From the cell containing the given text, extract its center point as [X, Y] coordinate. 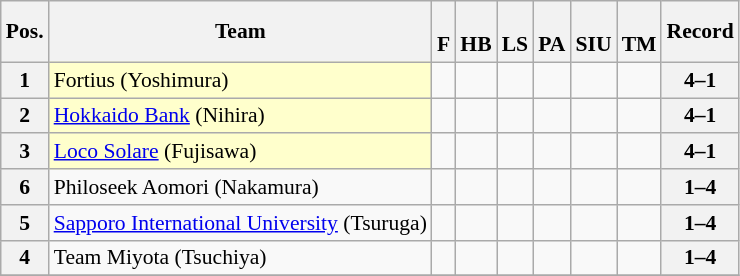
HB [476, 32]
4 [25, 258]
Hokkaido Bank (Nihira) [240, 116]
1 [25, 80]
3 [25, 152]
SIU [593, 32]
Record [700, 32]
Loco Solare (Fujisawa) [240, 152]
Fortius (Yoshimura) [240, 80]
PA [552, 32]
Philoseek Aomori (Nakamura) [240, 187]
TM [640, 32]
5 [25, 223]
6 [25, 187]
Pos. [25, 32]
LS [516, 32]
Team [240, 32]
F [444, 32]
Sapporo International University (Tsuruga) [240, 223]
2 [25, 116]
Team Miyota (Tsuchiya) [240, 258]
